Search for the cell housing the specified text and yield its [x, y] center coordinate. 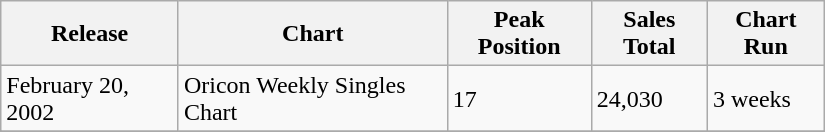
February 20, 2002 [90, 98]
17 [519, 98]
Chart [312, 34]
Release [90, 34]
Peak Position [519, 34]
24,030 [649, 98]
Sales Total [649, 34]
Oricon Weekly Singles Chart [312, 98]
Chart Run [766, 34]
3 weeks [766, 98]
